Identify which cell holds the provided text, then report its (X, Y) central coordinate. 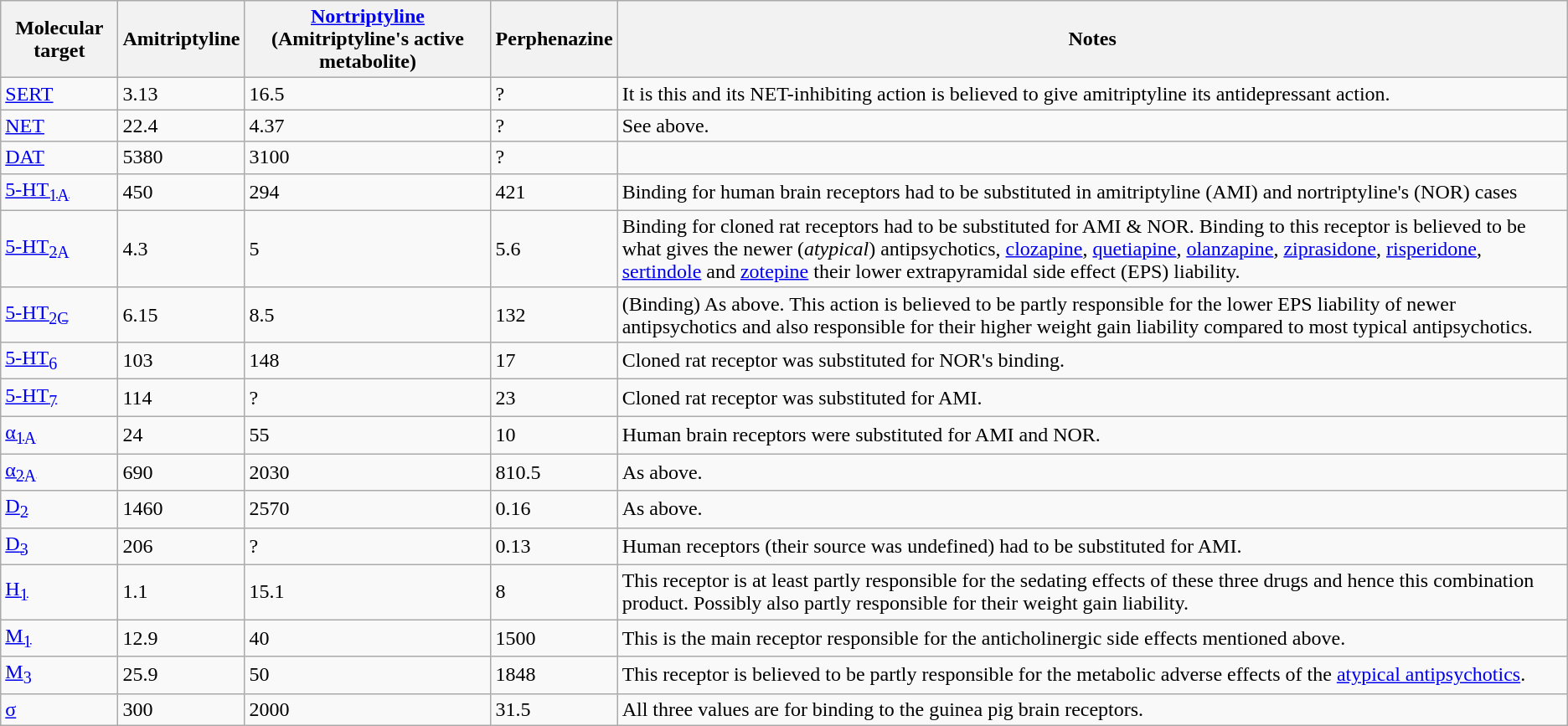
2000 (368, 709)
3100 (368, 157)
3.13 (181, 94)
690 (181, 472)
0.13 (554, 546)
5.6 (554, 249)
2570 (368, 509)
M3 (59, 675)
31.5 (554, 709)
22.4 (181, 126)
1460 (181, 509)
5-HT2C (59, 315)
8 (554, 593)
0.16 (554, 509)
5-HT7 (59, 398)
15.1 (368, 593)
SERT (59, 94)
5-HT2A (59, 249)
All three values are for binding to the guinea pig brain receptors. (1092, 709)
DAT (59, 157)
Notes (1092, 39)
148 (368, 360)
This receptor is believed to be partly responsible for the metabolic adverse effects of the atypical antipsychotics. (1092, 675)
55 (368, 435)
α1A (59, 435)
24 (181, 435)
Human receptors (their source was undefined) had to be substituted for AMI. (1092, 546)
1848 (554, 675)
6.15 (181, 315)
5380 (181, 157)
α2A (59, 472)
5-HT1A (59, 192)
450 (181, 192)
50 (368, 675)
5-HT6 (59, 360)
Binding for human brain receptors had to be substituted in amitriptyline (AMI) and nortriptyline's (NOR) cases (1092, 192)
132 (554, 315)
D3 (59, 546)
40 (368, 638)
294 (368, 192)
114 (181, 398)
23 (554, 398)
Perphenazine (554, 39)
10 (554, 435)
NET (59, 126)
Nortriptyline (Amitriptyline's active metabolite) (368, 39)
5 (368, 249)
Molecular target (59, 39)
This is the main receptor responsible for the anticholinergic side effects mentioned above. (1092, 638)
206 (181, 546)
Amitriptyline (181, 39)
See above. (1092, 126)
421 (554, 192)
Cloned rat receptor was substituted for NOR's binding. (1092, 360)
Human brain receptors were substituted for AMI and NOR. (1092, 435)
16.5 (368, 94)
25.9 (181, 675)
8.5 (368, 315)
M1 (59, 638)
Cloned rat receptor was substituted for AMI. (1092, 398)
300 (181, 709)
12.9 (181, 638)
810.5 (554, 472)
4.37 (368, 126)
H1 (59, 593)
D2 (59, 509)
It is this and its NET-inhibiting action is believed to give amitriptyline its antidepressant action. (1092, 94)
1500 (554, 638)
2030 (368, 472)
4.3 (181, 249)
σ (59, 709)
1.1 (181, 593)
17 (554, 360)
103 (181, 360)
